Provide the [X, Y] coordinate of the cell's center where the given text is located.  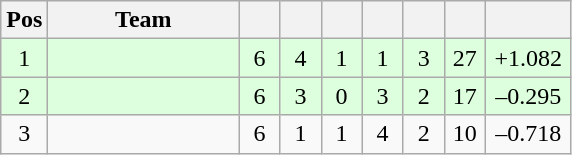
0 [342, 96]
27 [464, 58]
+1.082 [528, 58]
–0.295 [528, 96]
10 [464, 134]
17 [464, 96]
Pos [24, 20]
–0.718 [528, 134]
Team [144, 20]
